Capture the cell that displays the provided text and extract its (X, Y) central coordinate. 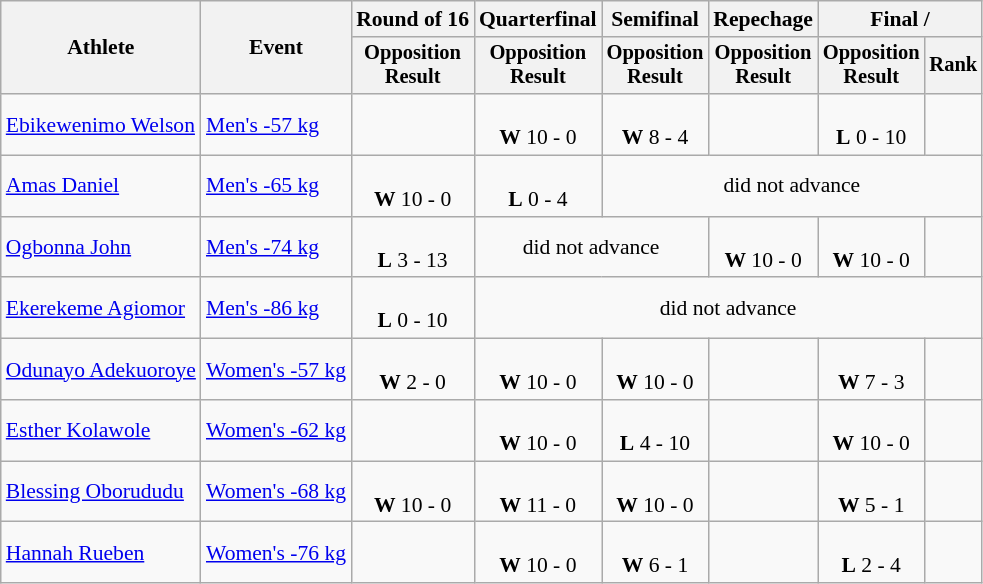
Ogbonna John (101, 248)
Hannah Rueben (101, 552)
Men's -86 kg (276, 308)
L 4 - 10 (656, 430)
Ebikewenimo Welson (101, 124)
Women's -57 kg (276, 370)
Women's -62 kg (276, 430)
Men's -65 kg (276, 186)
Repechage (763, 19)
Blessing Oborududu (101, 492)
W 7 - 3 (872, 370)
W 11 - 0 (538, 492)
Esther Kolawole (101, 430)
Women's -68 kg (276, 492)
Semifinal (656, 19)
Round of 16 (412, 19)
Men's -57 kg (276, 124)
L 3 - 13 (412, 248)
Rank (953, 66)
Event (276, 48)
Athlete (101, 48)
Ekerekeme Agiomor (101, 308)
L 0 - 4 (538, 186)
Quarterfinal (538, 19)
Amas Daniel (101, 186)
Odunayo Adekuoroye (101, 370)
W 8 - 4 (656, 124)
W 6 - 1 (656, 552)
W 2 - 0 (412, 370)
W 5 - 1 (872, 492)
Men's -74 kg (276, 248)
Final / (900, 19)
L 2 - 4 (872, 552)
Women's -76 kg (276, 552)
